From the cell containing the given text, extract its center point as (X, Y) coordinate. 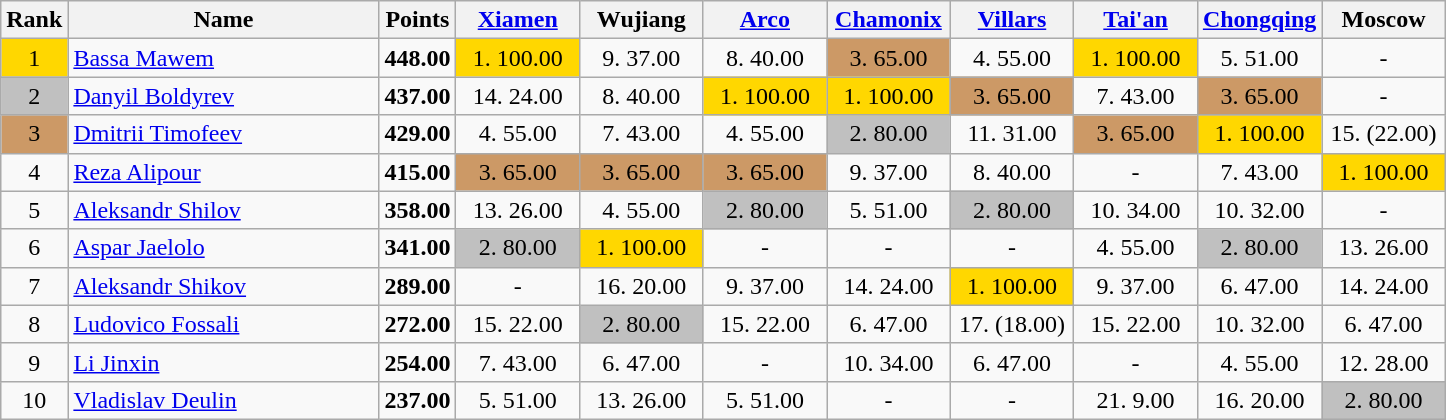
15. (22.00) (1384, 134)
Moscow (1384, 20)
415.00 (418, 172)
Name (224, 20)
Ludovico Fossali (224, 324)
Vladislav Deulin (224, 400)
Dmitrii Timofeev (224, 134)
6 (34, 248)
4 (34, 172)
1 (34, 58)
11. 31.00 (1012, 134)
Li Jinxin (224, 362)
21. 9.00 (1136, 400)
Villars (1012, 20)
7 (34, 286)
254.00 (418, 362)
Aleksandr Shilov (224, 210)
17. (18.00) (1012, 324)
Chongqing (1259, 20)
Rank (34, 20)
429.00 (418, 134)
437.00 (418, 96)
2 (34, 96)
Aleksandr Shikov (224, 286)
Wujiang (642, 20)
Arco (765, 20)
12. 28.00 (1384, 362)
Xiamen (518, 20)
289.00 (418, 286)
Bassa Mawem (224, 58)
5 (34, 210)
9 (34, 362)
237.00 (418, 400)
341.00 (418, 248)
Danyil Boldyrev (224, 96)
3 (34, 134)
10 (34, 400)
358.00 (418, 210)
448.00 (418, 58)
272.00 (418, 324)
Points (418, 20)
Chamonix (889, 20)
8 (34, 324)
Reza Alipour (224, 172)
Aspar Jaelolo (224, 248)
Tai'an (1136, 20)
